For the text-containing cell, return its midpoint in [X, Y] coordinate format. 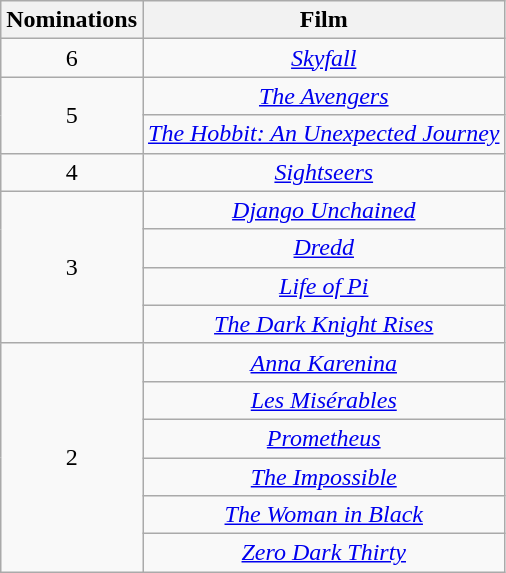
Zero Dark Thirty [324, 553]
The Hobbit: An Unexpected Journey [324, 134]
The Woman in Black [324, 515]
5 [72, 115]
The Impossible [324, 477]
Sightseers [324, 172]
Les Misérables [324, 400]
4 [72, 172]
2 [72, 457]
3 [72, 267]
Skyfall [324, 58]
Nominations [72, 20]
The Avengers [324, 96]
Django Unchained [324, 210]
Film [324, 20]
Life of Pi [324, 286]
Anna Karenina [324, 362]
The Dark Knight Rises [324, 324]
Dredd [324, 248]
Prometheus [324, 438]
6 [72, 58]
